Return the [x, y] coordinate for the center point of the cell that contains the specified text.  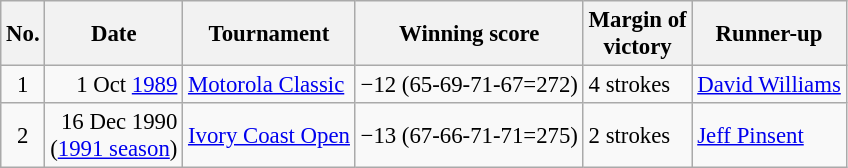
1 Oct 1989 [114, 85]
−13 (67-66-71-71=275) [469, 136]
4 strokes [638, 85]
Margin ofvictory [638, 34]
Date [114, 34]
David Williams [769, 85]
Runner-up [769, 34]
Winning score [469, 34]
2 [23, 136]
Jeff Pinsent [769, 136]
Motorola Classic [270, 85]
2 strokes [638, 136]
No. [23, 34]
16 Dec 1990(1991 season) [114, 136]
−12 (65-69-71-67=272) [469, 85]
Tournament [270, 34]
Ivory Coast Open [270, 136]
1 [23, 85]
